Find where the given text appears and provide that cell's center as [X, Y] coordinate. 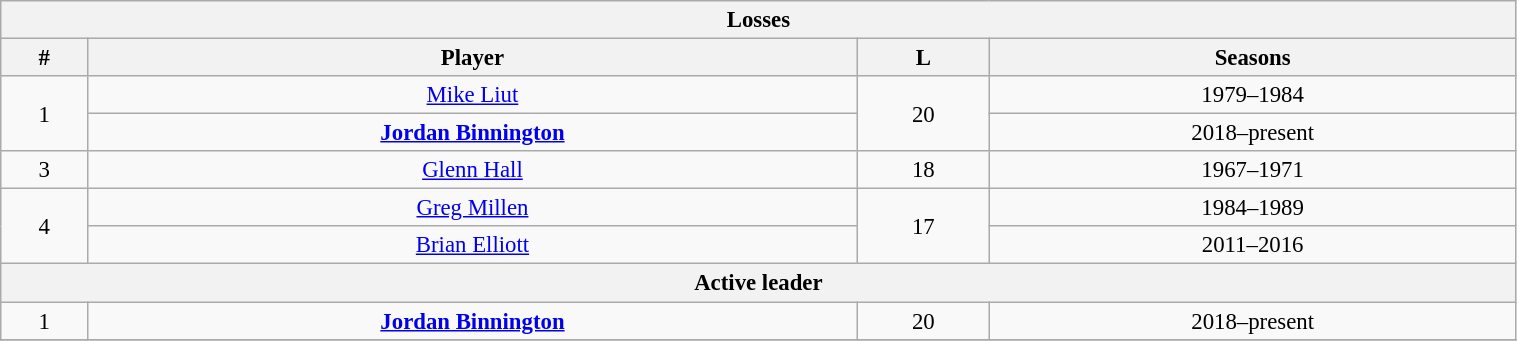
2011–2016 [1252, 245]
Glenn Hall [473, 170]
3 [44, 170]
1979–1984 [1252, 95]
1967–1971 [1252, 170]
Active leader [758, 283]
4 [44, 226]
# [44, 58]
L [923, 58]
Player [473, 58]
17 [923, 226]
18 [923, 170]
Mike Liut [473, 95]
1984–1989 [1252, 208]
Seasons [1252, 58]
Greg Millen [473, 208]
Losses [758, 20]
Brian Elliott [473, 245]
